Output the [x, y] coordinate of the center of the cell containing the given text.  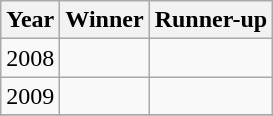
Winner [104, 20]
Year [30, 20]
Runner-up [211, 20]
2008 [30, 58]
2009 [30, 96]
